Provide the [X, Y] coordinate of the cell's center where the given text is located.  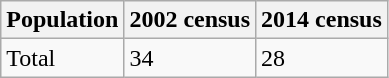
2002 census [190, 20]
28 [322, 58]
Total [62, 58]
2014 census [322, 20]
34 [190, 58]
Population [62, 20]
